Locate the cell with the specified text and output its (x, y) center coordinate. 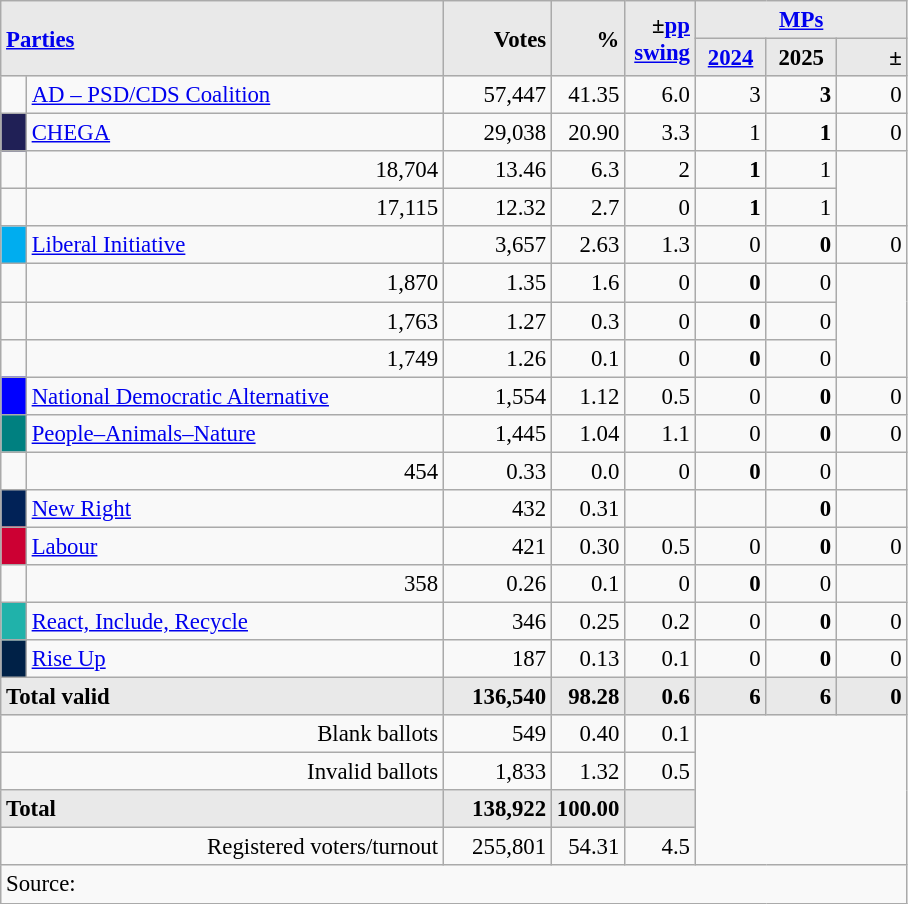
54.31 (588, 847)
1.1 (660, 433)
0.2 (660, 621)
421 (497, 546)
13.46 (497, 170)
1,763 (234, 321)
1.32 (588, 772)
2.63 (588, 245)
1,554 (497, 396)
6.0 (660, 95)
138,922 (497, 809)
React, Include, Recycle (234, 621)
29,038 (497, 133)
1.12 (588, 396)
41.35 (588, 95)
2 (660, 170)
Labour (234, 546)
2025 (802, 58)
People–Animals–Nature (234, 433)
0.30 (588, 546)
AD – PSD/CDS Coalition (234, 95)
3.3 (660, 133)
± (872, 58)
2.7 (588, 208)
±pp swing (660, 38)
1.35 (497, 283)
0.40 (588, 734)
0.25 (588, 621)
1.27 (497, 321)
432 (497, 509)
Votes (497, 38)
0.6 (660, 697)
3,657 (497, 245)
CHEGA (234, 133)
0.0 (588, 471)
Total valid (222, 697)
Liberal Initiative (234, 245)
6.3 (588, 170)
Blank ballots (222, 734)
1.3 (660, 245)
549 (497, 734)
0.13 (588, 659)
Rise Up (234, 659)
Source: (454, 885)
0.31 (588, 509)
1,870 (234, 283)
Invalid ballots (222, 772)
20.90 (588, 133)
358 (234, 584)
255,801 (497, 847)
346 (497, 621)
Parties (222, 38)
1.6 (588, 283)
0.3 (588, 321)
1.04 (588, 433)
18,704 (234, 170)
0.33 (497, 471)
Total (222, 809)
4.5 (660, 847)
% (588, 38)
187 (497, 659)
0.26 (497, 584)
17,115 (234, 208)
1,445 (497, 433)
1.26 (497, 358)
12.32 (497, 208)
MPs (801, 20)
Registered voters/turnout (222, 847)
98.28 (588, 697)
1,833 (497, 772)
57,447 (497, 95)
100.00 (588, 809)
New Right (234, 509)
136,540 (497, 697)
National Democratic Alternative (234, 396)
1,749 (234, 358)
454 (234, 471)
2024 (730, 58)
